For the text-containing cell, return its midpoint in [x, y] coordinate format. 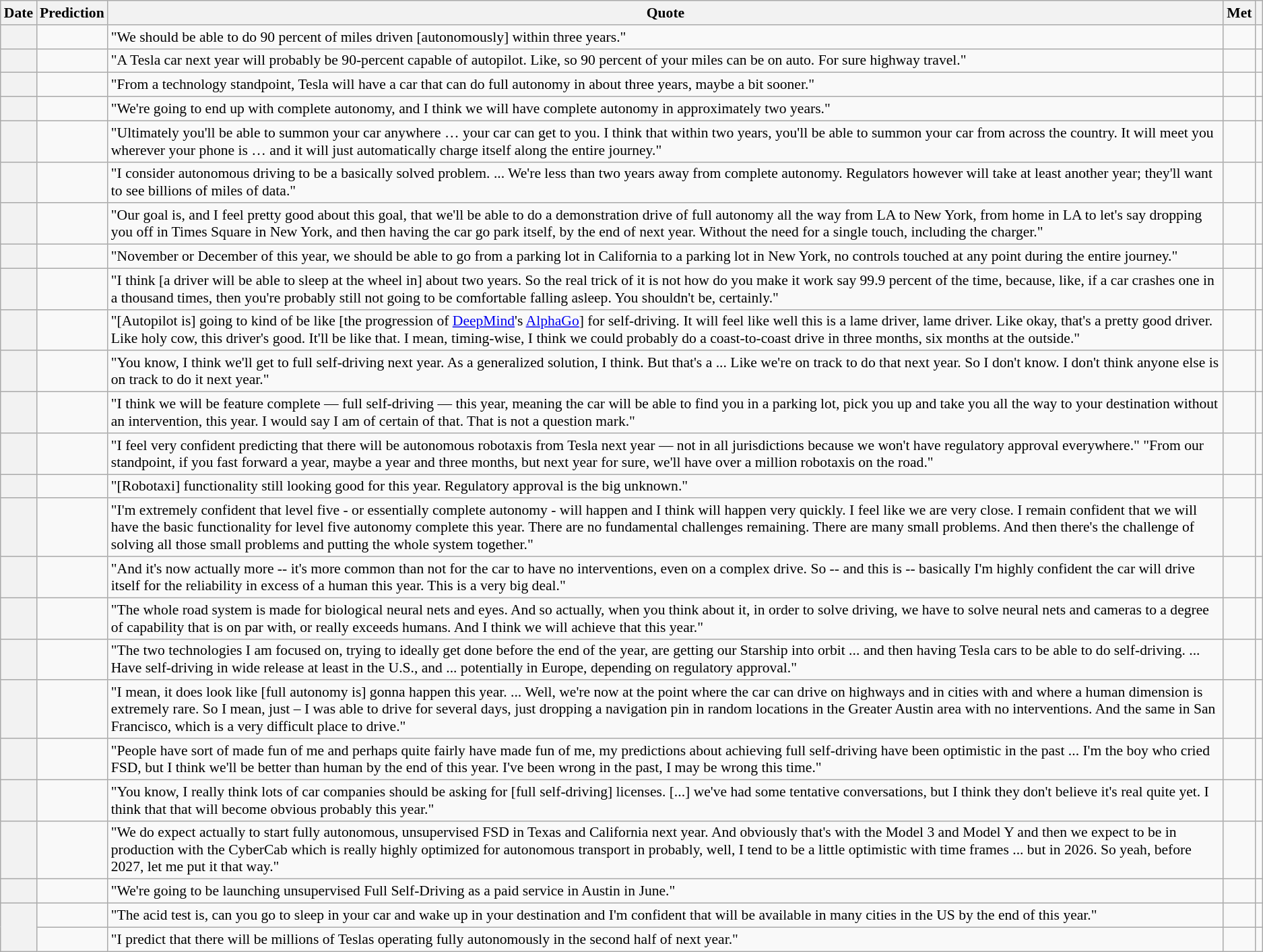
"[Robotaxi] functionality still looking good for this year. Regulatory approval is the big unknown." [666, 486]
"We should be able to do 90 percent of miles driven [autonomously] within three years." [666, 37]
Date [19, 13]
"We're going to be launching unsupervised Full Self-Driving as a paid service in Austin in June." [666, 891]
Prediction [72, 13]
Quote [666, 13]
"From a technology standpoint, Tesla will have a car that can do full autonomy in about three years, maybe a bit sooner." [666, 85]
"A Tesla car next year will probably be 90-percent capable of autopilot. Like, so 90 percent of your miles can be on auto. For sure highway travel." [666, 61]
Met [1239, 13]
"I predict that there will be millions of Teslas operating fully autonomously in the second half of next year." [666, 939]
"We're going to end up with complete autonomy, and I think we will have complete autonomy in approximately two years." [666, 109]
